Return [X, Y] of the center of cell containing provided text 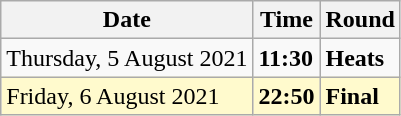
Date [127, 20]
Friday, 6 August 2021 [127, 96]
Heats [360, 58]
Round [360, 20]
Thursday, 5 August 2021 [127, 58]
11:30 [286, 58]
Final [360, 96]
Time [286, 20]
22:50 [286, 96]
